Identify which cell holds the provided text, then report its [X, Y] central coordinate. 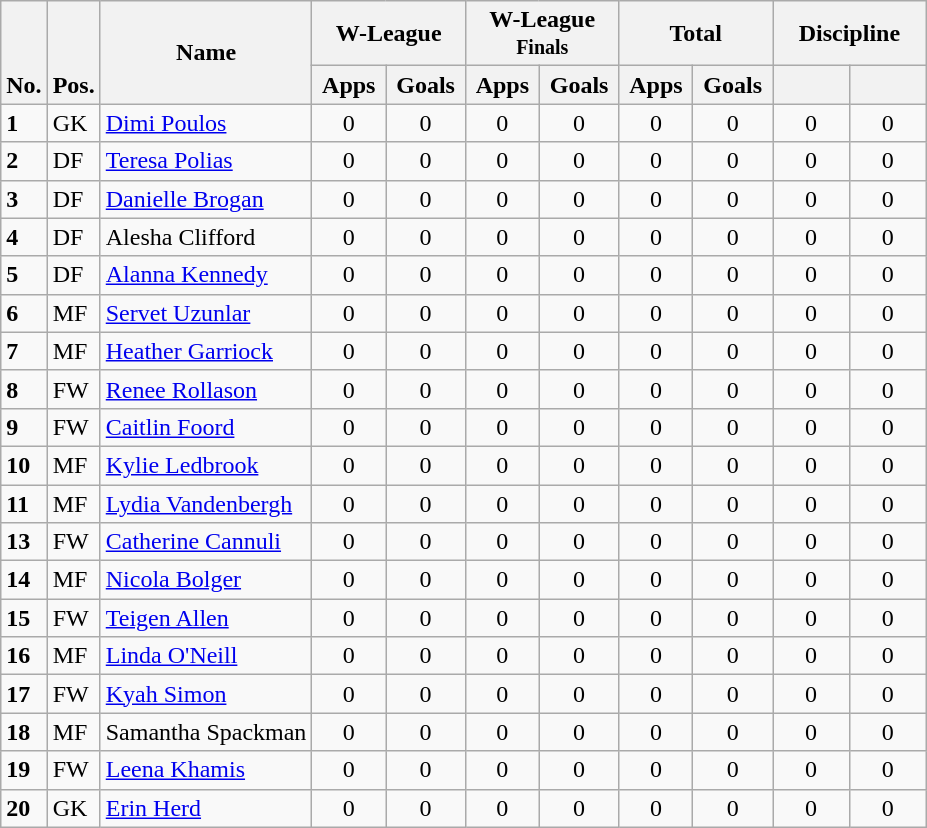
Total [696, 34]
Erin Herd [206, 808]
Dimi Poulos [206, 123]
16 [24, 656]
17 [24, 694]
14 [24, 580]
Name [206, 52]
10 [24, 465]
Servet Uzunlar [206, 313]
W-LeagueFinals [542, 34]
Leena Khamis [206, 770]
No. [24, 52]
Discipline [850, 34]
7 [24, 351]
Caitlin Foord [206, 427]
Teresa Polias [206, 161]
13 [24, 542]
Lydia Vandenbergh [206, 503]
4 [24, 237]
Kyah Simon [206, 694]
Kylie Ledbrook [206, 465]
2 [24, 161]
9 [24, 427]
8 [24, 389]
20 [24, 808]
3 [24, 199]
1 [24, 123]
Linda O'Neill [206, 656]
Alesha Clifford [206, 237]
Catherine Cannuli [206, 542]
6 [24, 313]
15 [24, 618]
11 [24, 503]
Alanna Kennedy [206, 275]
5 [24, 275]
Nicola Bolger [206, 580]
Pos. [74, 52]
Samantha Spackman [206, 732]
Teigen Allen [206, 618]
Danielle Brogan [206, 199]
18 [24, 732]
W-League [389, 34]
Heather Garriock [206, 351]
Renee Rollason [206, 389]
19 [24, 770]
